Find where the given text appears and provide that cell's center as [X, Y] coordinate. 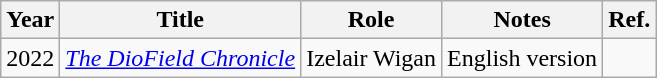
Title [180, 20]
English version [522, 58]
2022 [30, 58]
Notes [522, 20]
Izelair Wigan [372, 58]
Year [30, 20]
Role [372, 20]
The DioField Chronicle [180, 58]
Ref. [630, 20]
